Provide the [x, y] coordinate of the cell's center where the given text is located.  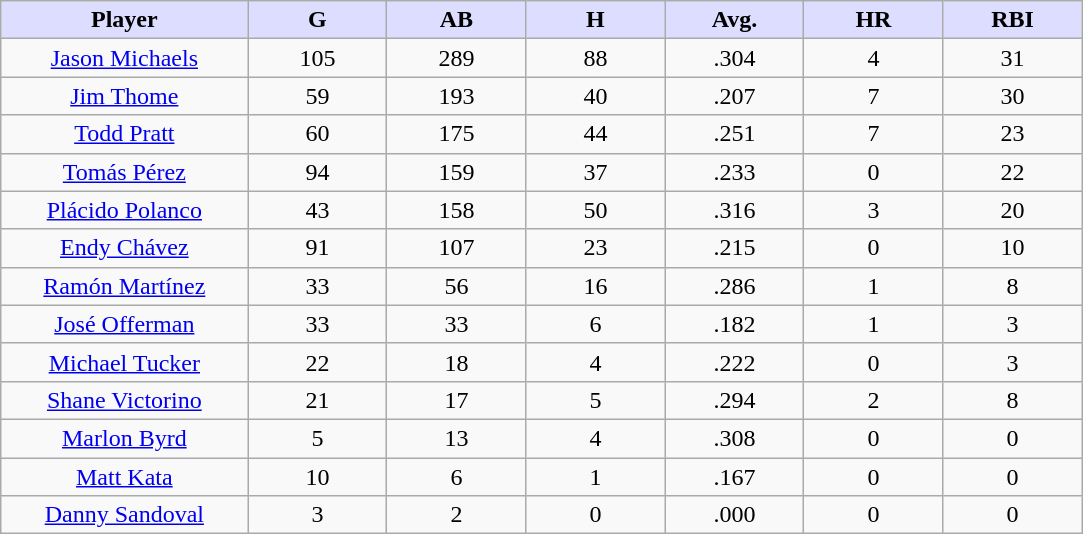
.294 [734, 400]
RBI [1012, 20]
José Offerman [124, 324]
Marlon Byrd [124, 438]
G [318, 20]
40 [596, 96]
.308 [734, 438]
Ramón Martínez [124, 286]
.304 [734, 58]
21 [318, 400]
.167 [734, 477]
AB [456, 20]
37 [596, 172]
193 [456, 96]
56 [456, 286]
94 [318, 172]
Todd Pratt [124, 134]
.000 [734, 515]
20 [1012, 210]
Danny Sandoval [124, 515]
.215 [734, 248]
Tomás Pérez [124, 172]
Plácido Polanco [124, 210]
289 [456, 58]
Matt Kata [124, 477]
Michael Tucker [124, 362]
Jason Michaels [124, 58]
159 [456, 172]
Endy Chávez [124, 248]
.182 [734, 324]
105 [318, 58]
88 [596, 58]
107 [456, 248]
60 [318, 134]
Shane Victorino [124, 400]
17 [456, 400]
175 [456, 134]
18 [456, 362]
.251 [734, 134]
.222 [734, 362]
Avg. [734, 20]
.286 [734, 286]
91 [318, 248]
16 [596, 286]
59 [318, 96]
13 [456, 438]
Player [124, 20]
158 [456, 210]
Jim Thome [124, 96]
H [596, 20]
44 [596, 134]
31 [1012, 58]
43 [318, 210]
50 [596, 210]
.233 [734, 172]
.207 [734, 96]
HR [874, 20]
.316 [734, 210]
30 [1012, 96]
